Search for the cell housing the specified text and yield its [X, Y] center coordinate. 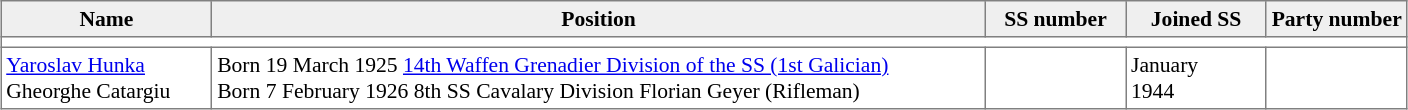
Name [106, 19]
SS number [1056, 19]
Position [598, 19]
Born 19 March 1925 14th Waffen Grenadier Division of the SS (1st Galician)Born 7 February 1926 8th SS Cavalary Division Florian Geyer (Rifleman) [598, 78]
January1944 [1196, 78]
Joined SS [1196, 19]
Yaroslav HunkaGheorghe Catargiu [106, 78]
Party number [1336, 19]
